Capture the cell that displays the provided text and extract its (x, y) central coordinate. 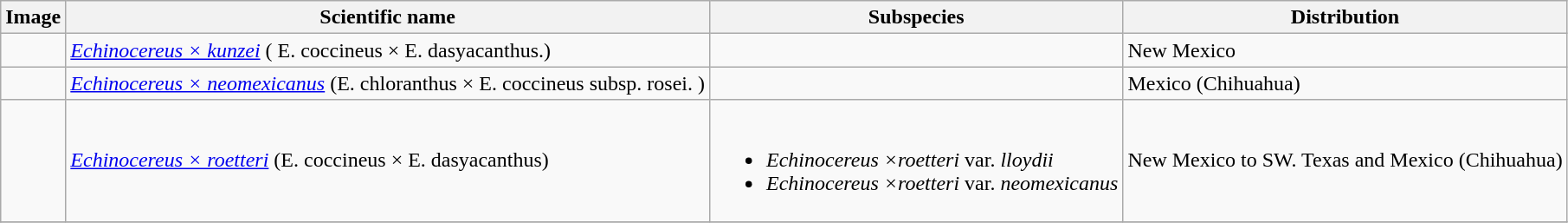
Echinocereus × roetteri (E. coccineus × E. dasyacanthus) (388, 161)
New Mexico (1345, 50)
Subspecies (916, 17)
Scientific name (388, 17)
New Mexico to SW. Texas and Mexico (Chihuahua) (1345, 161)
Echinocereus × neomexicanus (E. chloranthus × E. coccineus subsp. rosei. ) (388, 83)
Distribution (1345, 17)
Echinocereus ×roetteri var. lloydii Echinocereus ×roetteri var. neomexicanus (916, 161)
Echinocereus × kunzei ( E. coccineus × E. dasyacanthus.) (388, 50)
Mexico (Chihuahua) (1345, 83)
Image (33, 17)
